Find where the given text appears and provide that cell's center as (x, y) coordinate. 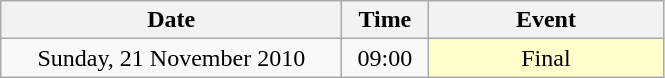
Sunday, 21 November 2010 (172, 58)
09:00 (385, 58)
Date (172, 20)
Time (385, 20)
Final (546, 58)
Event (546, 20)
